Pinpoint the cell where the given text exists, returning its [X, Y] midpoint coordinate. 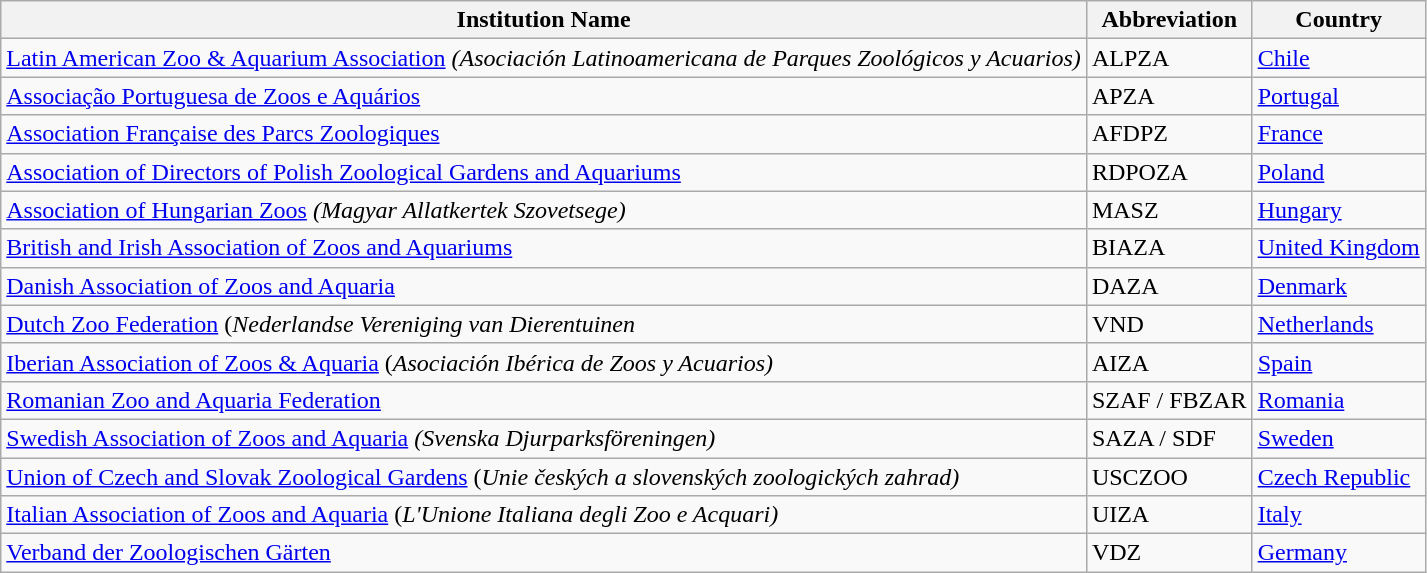
Union of Czech and Slovak Zoological Gardens (Unie českých a slovenských zoologických zahrad) [544, 477]
Italian Association of Zoos and Aquaria (L'Unione Italiana degli Zoo e Acquari) [544, 515]
Association of Directors of Polish Zoological Gardens and Aquariums [544, 172]
RDPOZA [1169, 172]
AFDPZ [1169, 134]
SZAF / FBZAR [1169, 400]
DAZA [1169, 286]
Association Française des Parcs Zoologiques [544, 134]
Sweden [1338, 438]
Iberian Association of Zoos & Aquaria (Asociación Ibérica de Zoos y Acuarios) [544, 362]
Italy [1338, 515]
Verband der Zoologischen Gärten [544, 553]
Country [1338, 20]
Hungary [1338, 210]
Chile [1338, 58]
France [1338, 134]
Dutch Zoo Federation (Nederlandse Vereniging van Dierentuinen [544, 324]
Danish Association of Zoos and Aquaria [544, 286]
Germany [1338, 553]
Czech Republic [1338, 477]
United Kingdom [1338, 248]
AIZA [1169, 362]
VDZ [1169, 553]
Associação Portuguesa de Zoos e Aquários [544, 96]
Portugal [1338, 96]
BIAZA [1169, 248]
Association of Hungarian Zoos (Magyar Allatkertek Szovetsege) [544, 210]
Swedish Association of Zoos and Aquaria (Svenska Djurparksföreningen) [544, 438]
Netherlands [1338, 324]
British and Irish Association of Zoos and Aquariums [544, 248]
Institution Name [544, 20]
USCZOO [1169, 477]
VND [1169, 324]
Poland [1338, 172]
SAZA / SDF [1169, 438]
MASZ [1169, 210]
Latin American Zoo & Aquarium Association (Asociación Latinoamericana de Parques Zoológicos y Acuarios) [544, 58]
Abbreviation [1169, 20]
Romanian Zoo and Aquaria Federation [544, 400]
UIZA [1169, 515]
APZA [1169, 96]
Denmark [1338, 286]
ALPZA [1169, 58]
Romania [1338, 400]
Spain [1338, 362]
